Determine the [X, Y] coordinate at the center of the cell enclosing the given text.  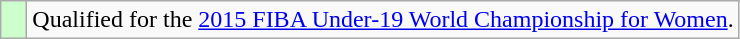
Qualified for the 2015 FIBA Under-19 World Championship for Women. [383, 20]
